Extract the (x, y) coordinate from the center of the cell holding the provided text.  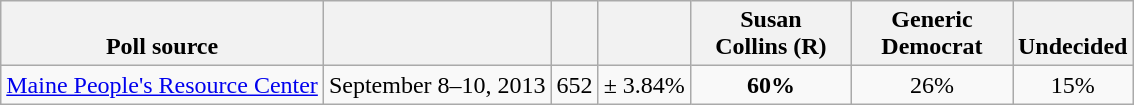
Poll source (162, 34)
± 3.84% (644, 85)
GenericDemocrat (932, 34)
60% (770, 85)
Undecided (1072, 34)
26% (932, 85)
SusanCollins (R) (770, 34)
15% (1072, 85)
Maine People's Resource Center (162, 85)
652 (574, 85)
September 8–10, 2013 (437, 85)
